Return [x, y] of the center of cell containing provided text 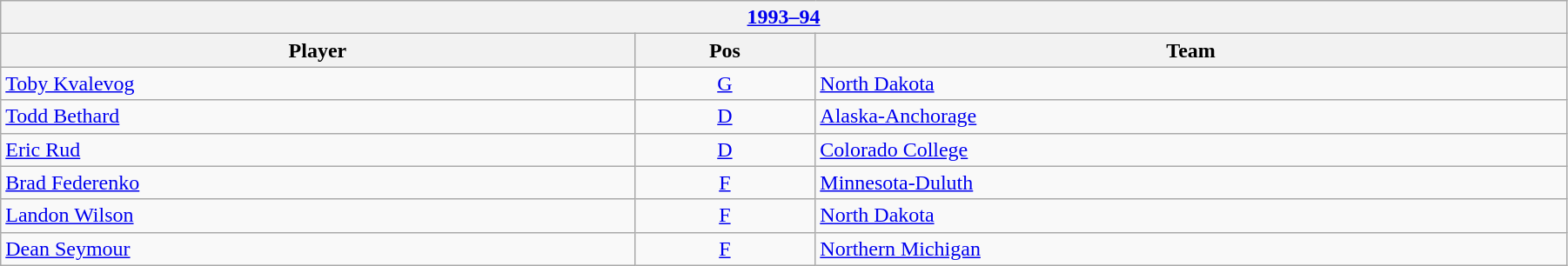
Colorado College [1191, 150]
Team [1191, 50]
Alaska-Anchorage [1191, 116]
Eric Rud [318, 150]
Northern Michigan [1191, 249]
1993–94 [784, 17]
Brad Federenko [318, 183]
Minnesota-Duluth [1191, 183]
G [725, 83]
Landon Wilson [318, 216]
Player [318, 50]
Pos [725, 50]
Dean Seymour [318, 249]
Toby Kvalevog [318, 83]
Todd Bethard [318, 116]
